Extract the (X, Y) coordinate from the center of the cell holding the provided text.  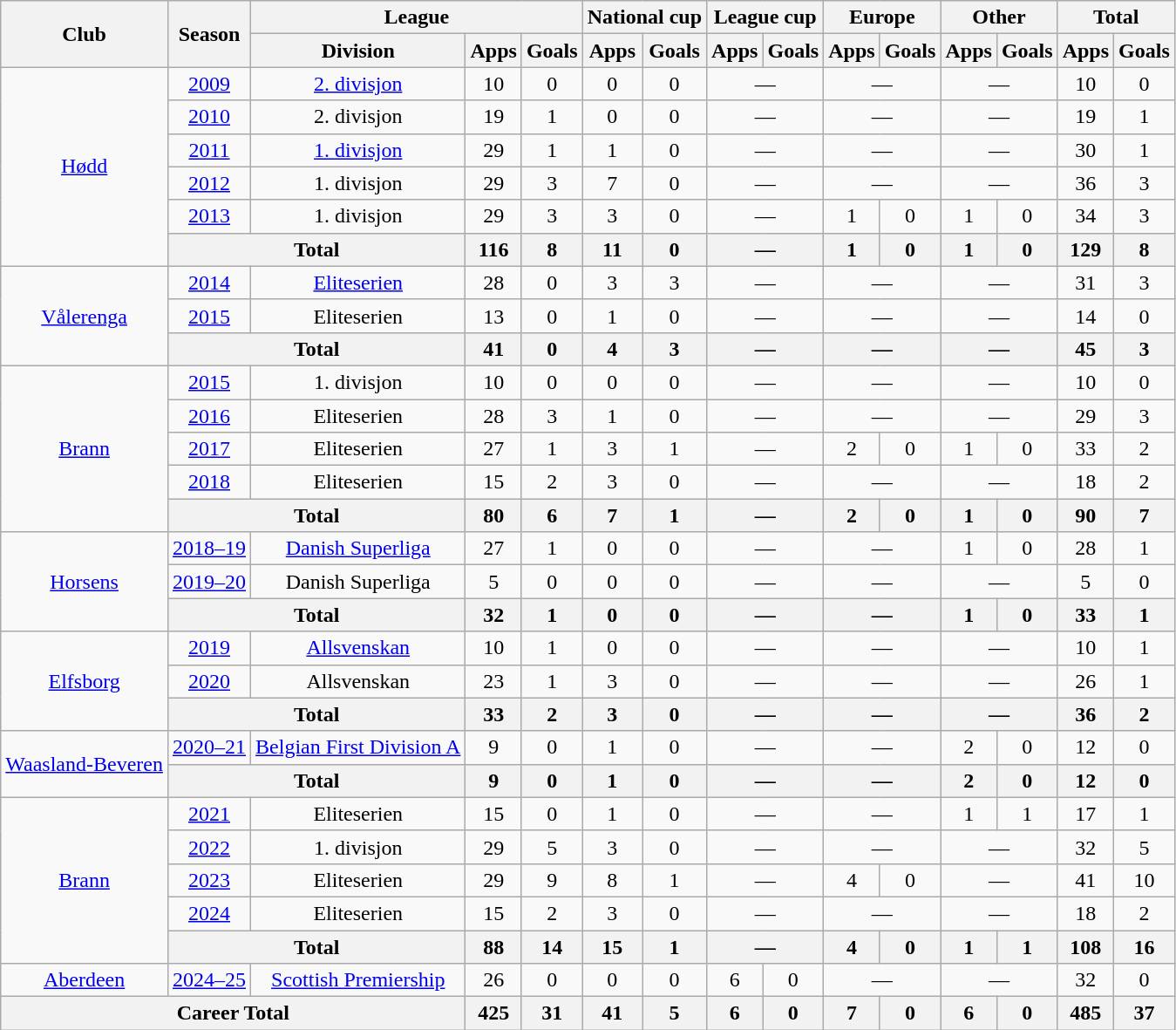
National cup (644, 17)
2012 (209, 183)
2023 (209, 880)
Division (358, 51)
2016 (209, 416)
2020 (209, 681)
Hødd (85, 167)
Waasland-Beveren (85, 764)
90 (1085, 515)
129 (1085, 249)
League cup (765, 17)
2024 (209, 913)
Elfsborg (85, 681)
2019 (209, 648)
30 (1085, 150)
13 (493, 316)
37 (1145, 1013)
485 (1085, 1013)
45 (1085, 349)
88 (493, 946)
11 (612, 249)
2013 (209, 216)
2018–19 (209, 549)
34 (1085, 216)
108 (1085, 946)
2010 (209, 117)
2020–21 (209, 747)
2019–20 (209, 582)
Other (999, 17)
2018 (209, 482)
Career Total (234, 1013)
League (417, 17)
2017 (209, 449)
Scottish Premiership (358, 980)
80 (493, 515)
Belgian First Division A (358, 747)
2014 (209, 283)
2021 (209, 814)
Vålerenga (85, 316)
Europe (882, 17)
116 (493, 249)
Aberdeen (85, 980)
2022 (209, 847)
Club (85, 34)
Season (209, 34)
2011 (209, 150)
16 (1145, 946)
2024–25 (209, 980)
425 (493, 1013)
17 (1085, 814)
2009 (209, 84)
23 (493, 681)
Horsens (85, 582)
